Search for the cell housing the specified text and yield its [x, y] center coordinate. 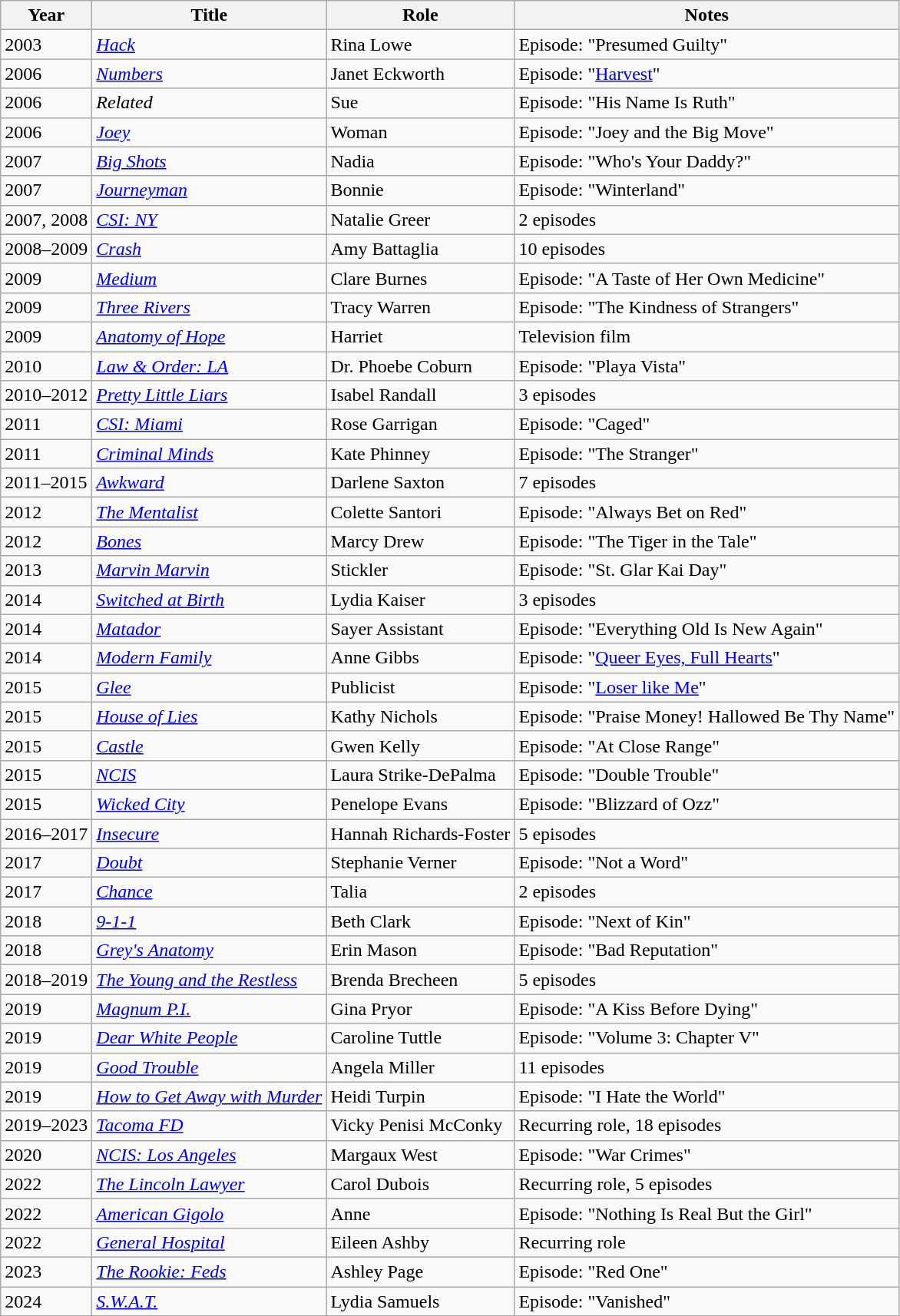
Laura Strike-DePalma [421, 775]
Hack [209, 45]
Nadia [421, 161]
Wicked City [209, 804]
How to Get Away with Murder [209, 1096]
Kathy Nichols [421, 716]
Clare Burnes [421, 278]
Rose Garrigan [421, 425]
General Hospital [209, 1242]
Episode: "Joey and the Big Move" [706, 132]
CSI: Miami [209, 425]
NCIS [209, 775]
Episode: "Always Bet on Red" [706, 512]
Glee [209, 687]
Episode: "Playa Vista" [706, 366]
2024 [46, 1301]
2018–2019 [46, 980]
Gina Pryor [421, 1009]
Episode: "Bad Reputation" [706, 951]
Ashley Page [421, 1271]
Joey [209, 132]
2008–2009 [46, 249]
Matador [209, 629]
Episode: "Praise Money! Hallowed Be Thy Name" [706, 716]
NCIS: Los Angeles [209, 1155]
Gwen Kelly [421, 746]
Marvin Marvin [209, 570]
Rina Lowe [421, 45]
Title [209, 15]
Caroline Tuttle [421, 1038]
11 episodes [706, 1067]
Magnum P.I. [209, 1009]
Good Trouble [209, 1067]
Angela Miller [421, 1067]
Role [421, 15]
Episode: "The Tiger in the Tale" [706, 541]
Episode: "Next of Kin" [706, 921]
Episode: "Queer Eyes, Full Hearts" [706, 658]
Tracy Warren [421, 307]
Medium [209, 278]
Colette Santori [421, 512]
Big Shots [209, 161]
Marcy Drew [421, 541]
Episode: "Winterland" [706, 190]
Vicky Penisi McConky [421, 1126]
Awkward [209, 483]
Janet Eckworth [421, 74]
2003 [46, 45]
9-1-1 [209, 921]
Recurring role, 18 episodes [706, 1126]
Episode: "Not a Word" [706, 863]
Lydia Samuels [421, 1301]
Amy Battaglia [421, 249]
Recurring role [706, 1242]
Episode: "His Name Is Ruth" [706, 103]
Three Rivers [209, 307]
Switched at Birth [209, 600]
Lydia Kaiser [421, 600]
Year [46, 15]
Journeyman [209, 190]
2010 [46, 366]
2023 [46, 1271]
Crash [209, 249]
Modern Family [209, 658]
Bonnie [421, 190]
Margaux West [421, 1155]
Episode: "The Kindness of Strangers" [706, 307]
2020 [46, 1155]
Castle [209, 746]
Brenda Brecheen [421, 980]
Anne [421, 1213]
Episode: "Volume 3: Chapter V" [706, 1038]
Pretty Little Liars [209, 395]
Stephanie Verner [421, 863]
7 episodes [706, 483]
Episode: "Red One" [706, 1271]
Dr. Phoebe Coburn [421, 366]
Episode: "Blizzard of Ozz" [706, 804]
Anne Gibbs [421, 658]
Episode: "A Kiss Before Dying" [706, 1009]
Erin Mason [421, 951]
Episode: "The Stranger" [706, 454]
Episode: "Loser like Me" [706, 687]
Dear White People [209, 1038]
Episode: "I Hate the World" [706, 1096]
House of Lies [209, 716]
Notes [706, 15]
Episode: "Vanished" [706, 1301]
Hannah Richards-Foster [421, 833]
Insecure [209, 833]
Bones [209, 541]
The Lincoln Lawyer [209, 1184]
Episode: "St. Glar Kai Day" [706, 570]
Beth Clark [421, 921]
S.W.A.T. [209, 1301]
The Young and the Restless [209, 980]
Episode: "War Crimes" [706, 1155]
Sue [421, 103]
Recurring role, 5 episodes [706, 1184]
Doubt [209, 863]
Episode: "Caged" [706, 425]
Episode: "At Close Range" [706, 746]
2013 [46, 570]
Criminal Minds [209, 454]
Isabel Randall [421, 395]
Woman [421, 132]
Episode: "Who's Your Daddy?" [706, 161]
The Rookie: Feds [209, 1271]
Episode: "A Taste of Her Own Medicine" [706, 278]
CSI: NY [209, 220]
American Gigolo [209, 1213]
Numbers [209, 74]
Darlene Saxton [421, 483]
Episode: "Nothing Is Real But the Girl" [706, 1213]
2019–2023 [46, 1126]
2016–2017 [46, 833]
Heidi Turpin [421, 1096]
Law & Order: LA [209, 366]
Episode: "Everything Old Is New Again" [706, 629]
Episode: "Double Trouble" [706, 775]
Eileen Ashby [421, 1242]
2011–2015 [46, 483]
Tacoma FD [209, 1126]
2010–2012 [46, 395]
Related [209, 103]
The Mentalist [209, 512]
Grey's Anatomy [209, 951]
Anatomy of Hope [209, 336]
Harriet [421, 336]
Sayer Assistant [421, 629]
Kate Phinney [421, 454]
2007, 2008 [46, 220]
Chance [209, 892]
Carol Dubois [421, 1184]
Television film [706, 336]
Stickler [421, 570]
Publicist [421, 687]
Talia [421, 892]
Episode: "Presumed Guilty" [706, 45]
Natalie Greer [421, 220]
Penelope Evans [421, 804]
Episode: "Harvest" [706, 74]
10 episodes [706, 249]
